Detect which cell encompasses the target text, then output its (x, y) center coordinate. 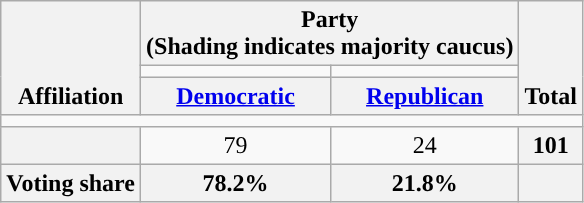
24 (425, 145)
Affiliation (71, 58)
Republican (425, 96)
Total (551, 58)
78.2% (236, 183)
21.8% (425, 183)
79 (236, 145)
Voting share (71, 183)
Democratic (236, 96)
101 (551, 145)
Party (Shading indicates majority caucus) (330, 34)
